Locate the cell with the specified text and output its [x, y] center coordinate. 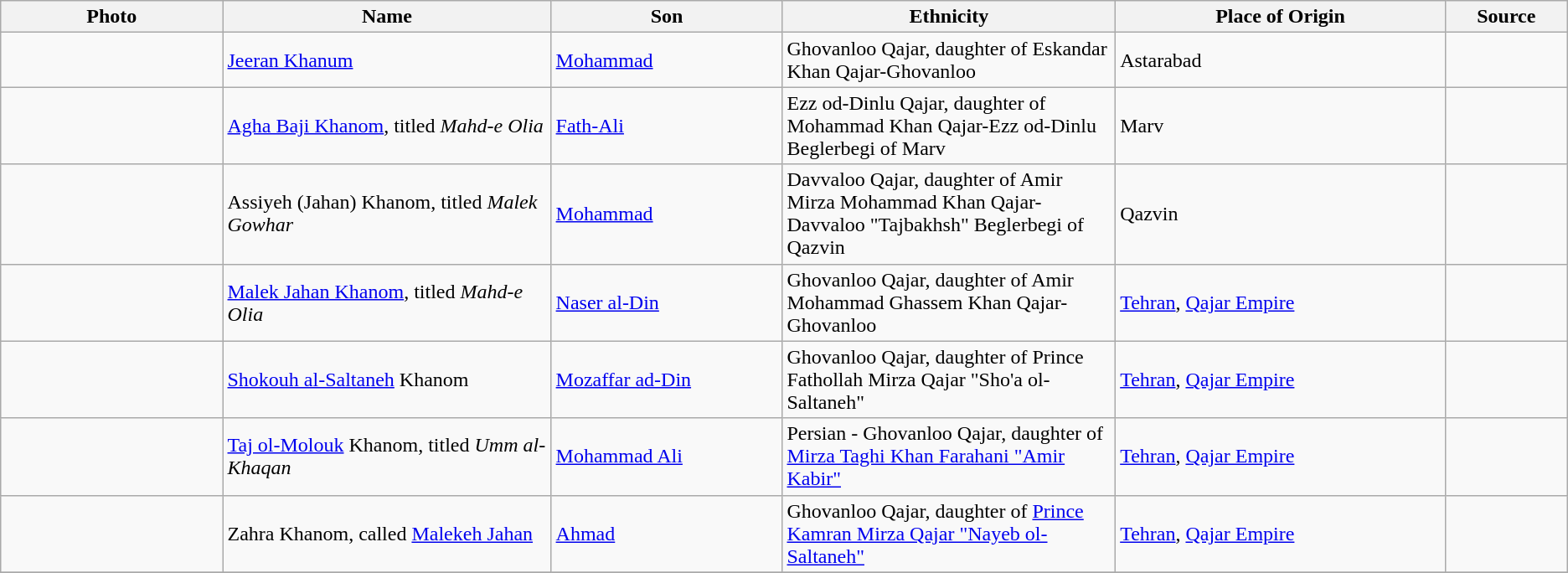
Mozaffar ad-Din [667, 379]
Fath-Ali [667, 126]
Marv [1281, 126]
Qazvin [1281, 214]
Zahra Khanom, called Malekeh Jahan [387, 534]
Son [667, 17]
Place of Origin [1281, 17]
Agha Baji Khanom, titled Mahd-e Olia [387, 126]
Mohammad Ali [667, 457]
Astarabad [1281, 60]
Davvaloo Qajar, daughter of Amir Mirza Mohammad Khan Qajar-Davvaloo "Tajbakhsh" Beglerbegi of Qazvin [949, 214]
Name [387, 17]
Taj ol-Molouk Khanom, titled Umm al-Khaqan [387, 457]
Assiyeh (Jahan) Khanom, titled Malek Gowhar [387, 214]
Persian - Ghovanloo Qajar, daughter of Mirza Taghi Khan Farahani "Amir Kabir" [949, 457]
Shokouh al-Saltaneh Khanom [387, 379]
Photo [112, 17]
Ezz od-Dinlu Qajar, daughter of Mohammad Khan Qajar-Ezz od-Dinlu Beglerbegi of Marv [949, 126]
Source [1506, 17]
Jeeran Khanum [387, 60]
Ghovanloo Qajar, daughter of Prince Fathollah Mirza Qajar "Sho'a ol-Saltaneh" [949, 379]
Ghovanloo Qajar, daughter of Eskandar Khan Qajar-Ghovanloo [949, 60]
Naser al-Din [667, 302]
Ethnicity [949, 17]
Ghovanloo Qajar, daughter of Prince Kamran Mirza Qajar "Nayeb ol-Saltaneh" [949, 534]
Ghovanloo Qajar, daughter of Amir Mohammad Ghassem Khan Qajar-Ghovanloo [949, 302]
Ahmad [667, 534]
Malek Jahan Khanom, titled Mahd-e Olia [387, 302]
